Provide the (x, y) coordinate of the cell's center where the given text is located.  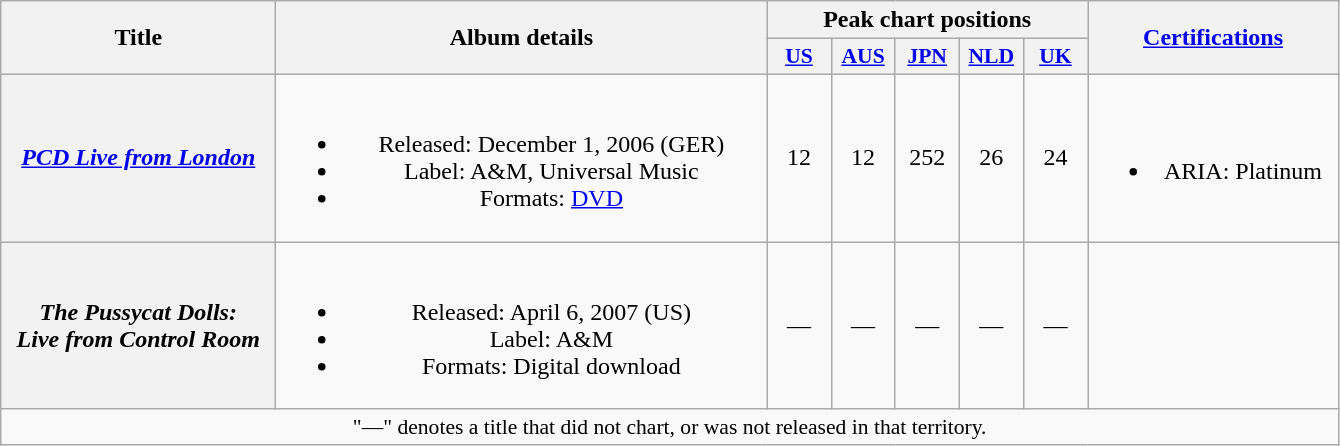
Title (138, 38)
Peak chart positions (928, 20)
JPN (927, 57)
UK (1055, 57)
PCD Live from London (138, 158)
26 (991, 158)
Certifications (1214, 38)
Released: April 6, 2007 (US)Label: A&MFormats: Digital download (522, 326)
252 (927, 158)
"—" denotes a title that did not chart, or was not released in that territory. (670, 427)
Released: December 1, 2006 (GER)Label: A&M, Universal MusicFormats: DVD (522, 158)
AUS (863, 57)
NLD (991, 57)
24 (1055, 158)
ARIA: Platinum (1214, 158)
Album details (522, 38)
US (799, 57)
The Pussycat Dolls:Live from Control Room (138, 326)
